Locate the cell with the specified text and output its (X, Y) center coordinate. 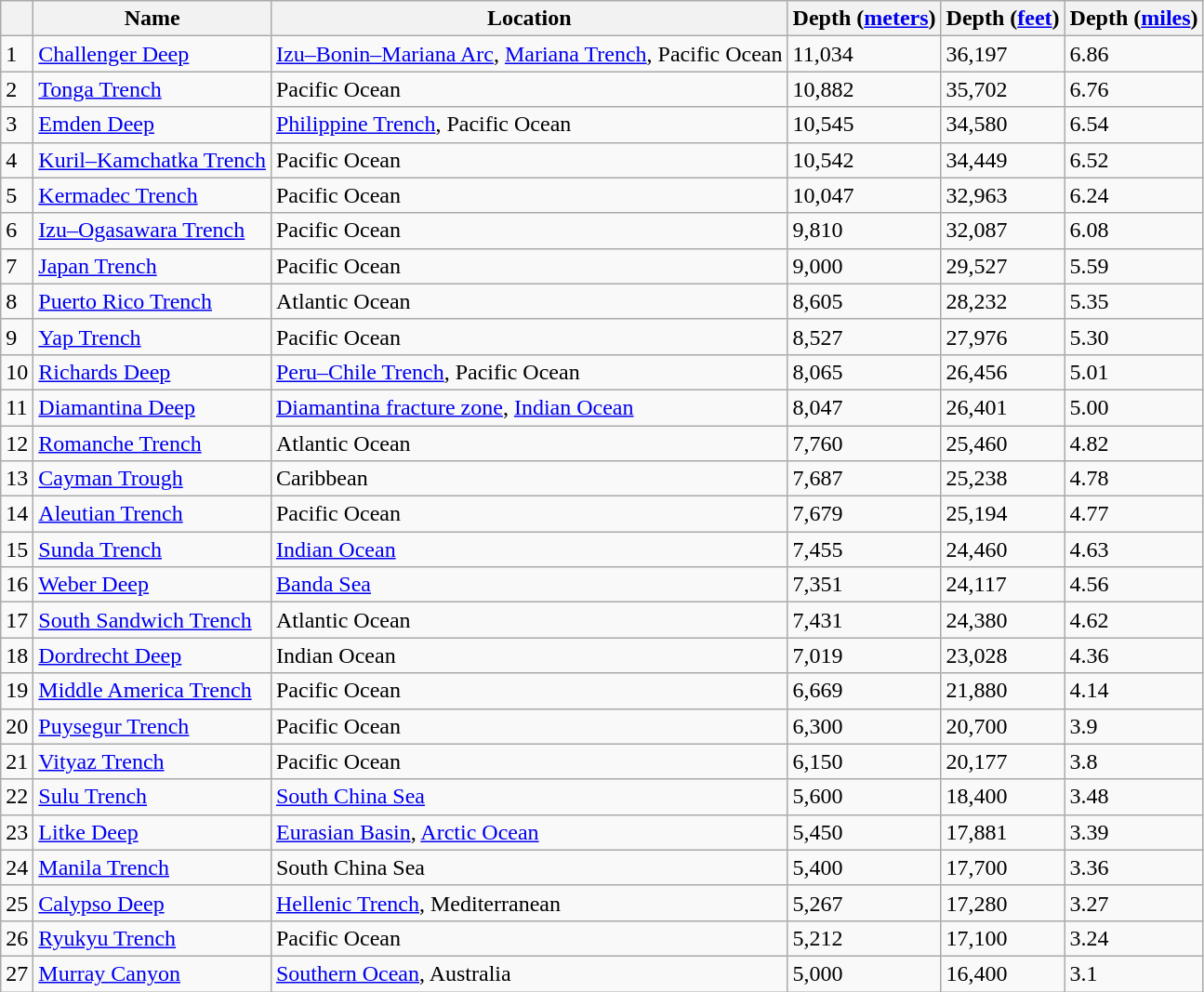
18 (17, 655)
South Sandwich Trench (152, 620)
4.63 (1134, 549)
28,232 (1002, 301)
Diamantina Deep (152, 407)
6.76 (1134, 89)
27,976 (1002, 337)
Calypso Deep (152, 903)
Middle America Trench (152, 691)
Murray Canyon (152, 973)
2 (17, 89)
Weber Deep (152, 585)
Cayman Trough (152, 479)
4.82 (1134, 443)
14 (17, 514)
32,963 (1002, 195)
34,580 (1002, 125)
25,238 (1002, 479)
32,087 (1002, 231)
21,880 (1002, 691)
6,300 (865, 726)
15 (17, 549)
12 (17, 443)
Location (529, 19)
3 (17, 125)
5,267 (865, 903)
Puysegur Trench (152, 726)
3.9 (1134, 726)
25,194 (1002, 514)
5,000 (865, 973)
5.59 (1134, 266)
Peru–Chile Trench, Pacific Ocean (529, 372)
Manila Trench (152, 867)
Emden Deep (152, 125)
4.77 (1134, 514)
22 (17, 797)
17,881 (1002, 832)
16,400 (1002, 973)
7,679 (865, 514)
20 (17, 726)
Eurasian Basin, Arctic Ocean (529, 832)
25 (17, 903)
26,456 (1002, 372)
23,028 (1002, 655)
5.01 (1134, 372)
Vityaz Trench (152, 761)
5.00 (1134, 407)
7,431 (865, 620)
4.78 (1134, 479)
3.27 (1134, 903)
8 (17, 301)
18,400 (1002, 797)
Litke Deep (152, 832)
7,455 (865, 549)
29,527 (1002, 266)
13 (17, 479)
1 (17, 54)
6,669 (865, 691)
24,380 (1002, 620)
6,150 (865, 761)
17,100 (1002, 938)
6.86 (1134, 54)
6.24 (1134, 195)
24 (17, 867)
7,687 (865, 479)
9 (17, 337)
Depth (feet) (1002, 19)
16 (17, 585)
Philippine Trench, Pacific Ocean (529, 125)
6 (17, 231)
11,034 (865, 54)
Diamantina fracture zone, Indian Ocean (529, 407)
8,527 (865, 337)
7,019 (865, 655)
3.24 (1134, 938)
Romanche Trench (152, 443)
9,000 (865, 266)
26,401 (1002, 407)
17 (17, 620)
Kermadec Trench (152, 195)
24,460 (1002, 549)
7 (17, 266)
8,047 (865, 407)
17,280 (1002, 903)
34,449 (1002, 160)
17,700 (1002, 867)
Name (152, 19)
Hellenic Trench, Mediterranean (529, 903)
25,460 (1002, 443)
26 (17, 938)
23 (17, 832)
6.08 (1134, 231)
10 (17, 372)
8,605 (865, 301)
10,047 (865, 195)
9,810 (865, 231)
Aleutian Trench (152, 514)
Sulu Trench (152, 797)
20,700 (1002, 726)
Yap Trench (152, 337)
21 (17, 761)
35,702 (1002, 89)
36,197 (1002, 54)
5.30 (1134, 337)
4.62 (1134, 620)
6.52 (1134, 160)
8,065 (865, 372)
Depth (meters) (865, 19)
10,545 (865, 125)
Richards Deep (152, 372)
4.14 (1134, 691)
5,212 (865, 938)
5.35 (1134, 301)
3.48 (1134, 797)
Izu–Ogasawara Trench (152, 231)
6.54 (1134, 125)
Dordrecht Deep (152, 655)
3.39 (1134, 832)
10,882 (865, 89)
Izu–Bonin–Mariana Arc, Mariana Trench, Pacific Ocean (529, 54)
4.56 (1134, 585)
Banda Sea (529, 585)
5,600 (865, 797)
Puerto Rico Trench (152, 301)
19 (17, 691)
Tonga Trench (152, 89)
10,542 (865, 160)
3.8 (1134, 761)
4.36 (1134, 655)
7,351 (865, 585)
24,117 (1002, 585)
3.36 (1134, 867)
3.1 (1134, 973)
Sunda Trench (152, 549)
Caribbean (529, 479)
11 (17, 407)
5,400 (865, 867)
Challenger Deep (152, 54)
27 (17, 973)
5,450 (865, 832)
7,760 (865, 443)
4 (17, 160)
Southern Ocean, Australia (529, 973)
Ryukyu Trench (152, 938)
20,177 (1002, 761)
Depth (miles) (1134, 19)
Japan Trench (152, 266)
Kuril–Kamchatka Trench (152, 160)
5 (17, 195)
